Output the (X, Y) coordinate of the center of the cell containing the given text.  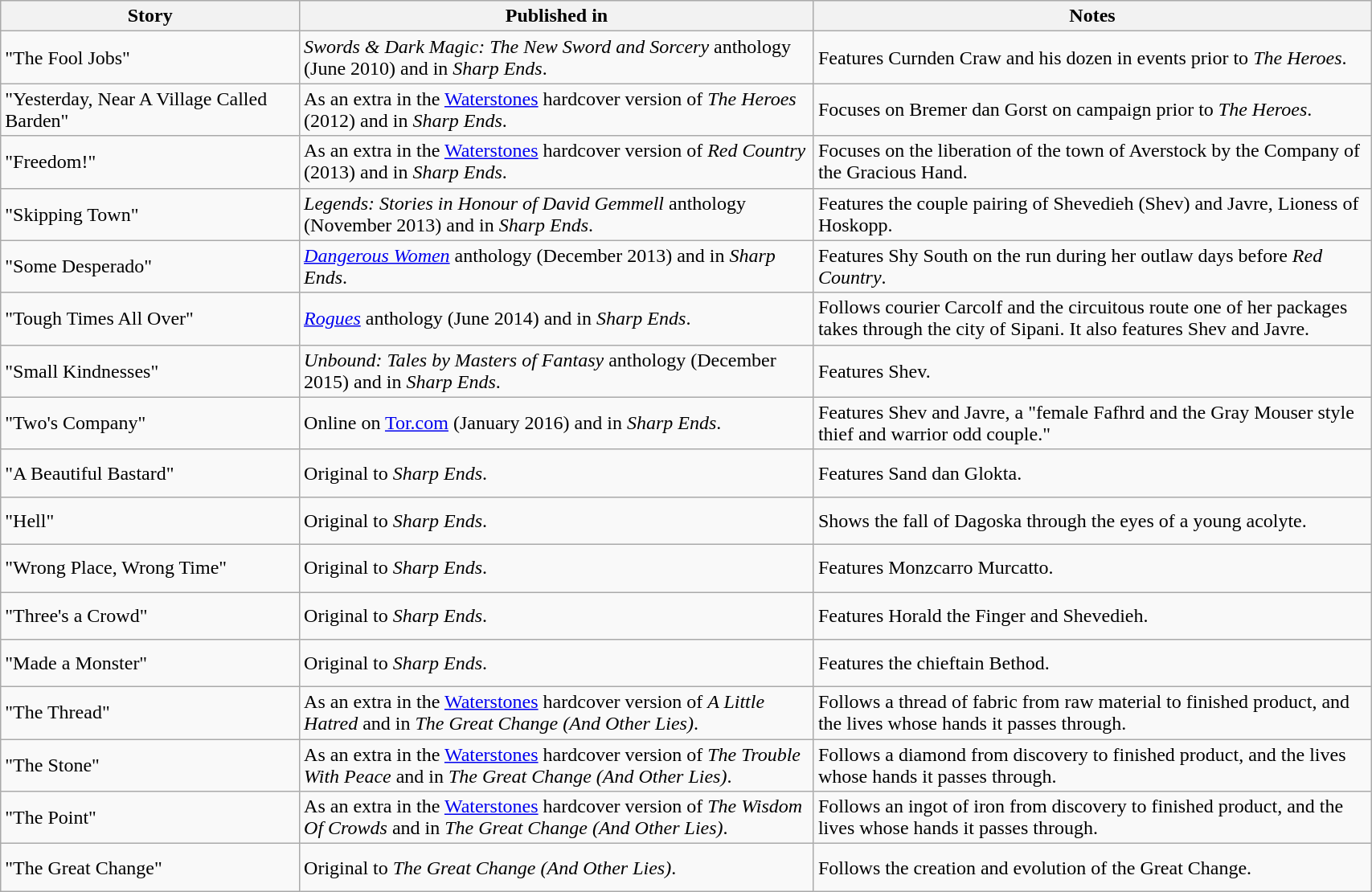
Story (150, 16)
"Yesterday, Near A Village Called Barden" (150, 109)
"Hell" (150, 521)
As an extra in the Waterstones hardcover version of The Wisdom Of Crowds and in The Great Change (And Other Lies). (557, 818)
Unbound: Tales by Masters of Fantasy anthology (December 2015) and in Sharp Ends. (557, 371)
Original to The Great Change (And Other Lies). (557, 868)
Online on Tor.com (January 2016) and in Sharp Ends. (557, 423)
Focuses on the liberation of the town of Averstock by the Company of the Gracious Hand. (1091, 162)
"Freedom!" (150, 162)
Dangerous Women anthology (December 2013) and in Sharp Ends. (557, 267)
Features Horald the Finger and Shevedieh. (1091, 616)
Legends: Stories in Honour of David Gemmell anthology (November 2013) and in Sharp Ends. (557, 214)
"Some Desperado" (150, 267)
As an extra in the Waterstones hardcover version of The Heroes (2012) and in Sharp Ends. (557, 109)
Features Shev. (1091, 371)
Follows the creation and evolution of the Great Change. (1091, 868)
"Three's a Crowd" (150, 616)
Rogues anthology (June 2014) and in Sharp Ends. (557, 318)
Follows a thread of fabric from raw material to finished product, and the lives whose hands it passes through. (1091, 714)
Follows an ingot of iron from discovery to finished product, and the lives whose hands it passes through. (1091, 818)
"The Stone" (150, 765)
Features Shy South on the run during her outlaw days before Red Country. (1091, 267)
Features the chieftain Bethod. (1091, 664)
Shows the fall of Dagoska through the eyes of a young acolyte. (1091, 521)
"Two's Company" (150, 423)
As an extra in the Waterstones hardcover version of Red Country (2013) and in Sharp Ends. (557, 162)
"The Point" (150, 818)
"Wrong Place, Wrong Time" (150, 567)
Swords & Dark Magic: The New Sword and Sorcery anthology (June 2010) and in Sharp Ends. (557, 58)
Notes (1091, 16)
"Tough Times All Over" (150, 318)
Follows a diamond from discovery to finished product, and the lives whose hands it passes through. (1091, 765)
Focuses on Bremer dan Gorst on campaign prior to The Heroes. (1091, 109)
Features Curnden Craw and his dozen in events prior to The Heroes. (1091, 58)
"Made a Monster" (150, 664)
Features Sand dan Glokta. (1091, 473)
As an extra in the Waterstones hardcover version of A Little Hatred and in The Great Change (And Other Lies). (557, 714)
"The Thread" (150, 714)
As an extra in the Waterstones hardcover version of The Trouble With Peace and in The Great Change (And Other Lies). (557, 765)
"A Beautiful Bastard" (150, 473)
Features Shev and Javre, a "female Fafhrd and the Gray Mouser style thief and warrior odd couple." (1091, 423)
Features the couple pairing of Shevedieh (Shev) and Javre, Lioness of Hoskopp. (1091, 214)
Follows courier Carcolf and the circuitous route one of her packages takes through the city of Sipani. It also features Shev and Javre. (1091, 318)
"Small Kindnesses" (150, 371)
Features Monzcarro Murcatto. (1091, 567)
"The Great Change" (150, 868)
Published in (557, 16)
"Skipping Town" (150, 214)
"The Fool Jobs" (150, 58)
